Capture the cell that displays the provided text and extract its (X, Y) central coordinate. 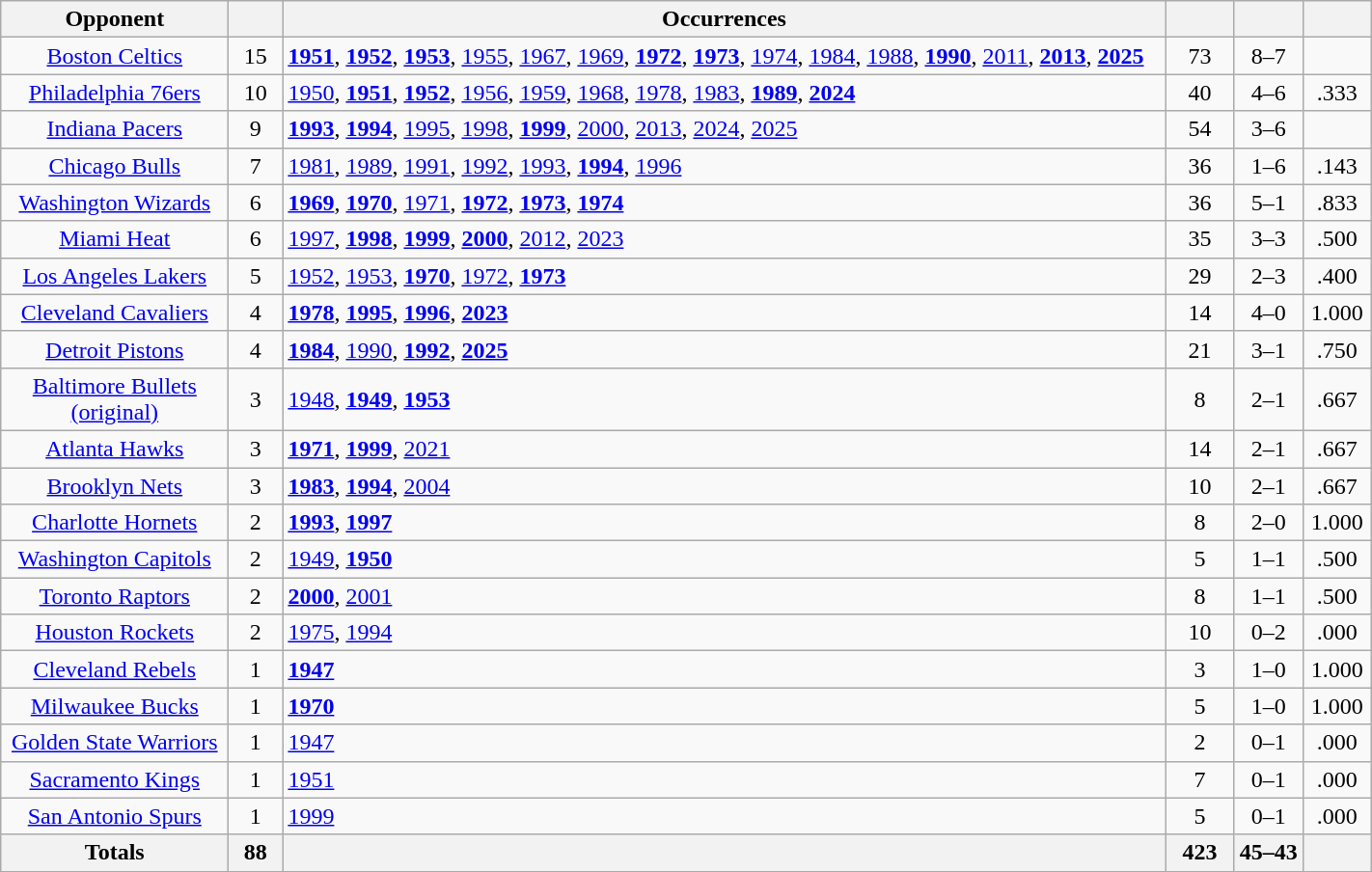
1970 (724, 706)
Philadelphia 76ers (115, 93)
1984, 1990, 1992, 2025 (724, 349)
Toronto Raptors (115, 596)
1975, 1994 (724, 633)
.400 (1337, 276)
54 (1200, 129)
Golden State Warriors (115, 743)
8–7 (1268, 56)
Cleveland Rebels (115, 669)
Indiana Pacers (115, 129)
88 (256, 853)
1993, 1994, 1995, 1998, 1999, 2000, 2013, 2024, 2025 (724, 129)
Sacramento Kings (115, 779)
3–1 (1268, 349)
2000, 2001 (724, 596)
Occurrences (724, 19)
1952, 1953, 1970, 1972, 1973 (724, 276)
Opponent (115, 19)
1951 (724, 779)
1948, 1949, 1953 (724, 399)
1983, 1994, 2004 (724, 485)
Washington Capitols (115, 559)
San Antonio Spurs (115, 816)
.143 (1337, 166)
Boston Celtics (115, 56)
Totals (115, 853)
1997, 1998, 1999, 2000, 2012, 2023 (724, 239)
2–0 (1268, 523)
1969, 1970, 1971, 1972, 1973, 1974 (724, 203)
Atlanta Hawks (115, 449)
Milwaukee Bucks (115, 706)
Los Angeles Lakers (115, 276)
2–3 (1268, 276)
1949, 1950 (724, 559)
1950, 1951, 1952, 1956, 1959, 1968, 1978, 1983, 1989, 2024 (724, 93)
45–43 (1268, 853)
423 (1200, 853)
73 (1200, 56)
1951, 1952, 1953, 1955, 1967, 1969, 1972, 1973, 1974, 1984, 1988, 1990, 2011, 2013, 2025 (724, 56)
21 (1200, 349)
Charlotte Hornets (115, 523)
.333 (1337, 93)
15 (256, 56)
3–6 (1268, 129)
Baltimore Bullets (original) (115, 399)
Brooklyn Nets (115, 485)
1993, 1997 (724, 523)
0–2 (1268, 633)
Chicago Bulls (115, 166)
9 (256, 129)
1978, 1995, 1996, 2023 (724, 313)
1971, 1999, 2021 (724, 449)
40 (1200, 93)
4–0 (1268, 313)
1–6 (1268, 166)
1981, 1989, 1991, 1992, 1993, 1994, 1996 (724, 166)
.750 (1337, 349)
29 (1200, 276)
.833 (1337, 203)
4–6 (1268, 93)
Cleveland Cavaliers (115, 313)
3–3 (1268, 239)
5–1 (1268, 203)
Washington Wizards (115, 203)
1999 (724, 816)
35 (1200, 239)
Detroit Pistons (115, 349)
Miami Heat (115, 239)
Houston Rockets (115, 633)
